Pinpoint the cell where the given text exists, returning its (x, y) midpoint coordinate. 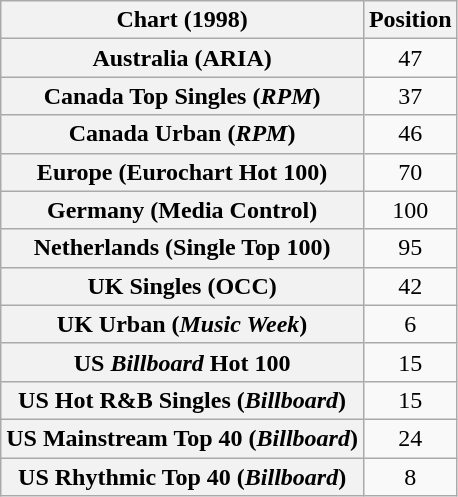
US Billboard Hot 100 (182, 362)
Canada Urban (RPM) (182, 134)
37 (410, 96)
8 (410, 477)
Europe (Eurochart Hot 100) (182, 172)
70 (410, 172)
Australia (ARIA) (182, 58)
42 (410, 286)
US Hot R&B Singles (Billboard) (182, 400)
Germany (Media Control) (182, 210)
100 (410, 210)
Position (410, 20)
UK Singles (OCC) (182, 286)
24 (410, 438)
UK Urban (Music Week) (182, 324)
Netherlands (Single Top 100) (182, 248)
6 (410, 324)
95 (410, 248)
US Rhythmic Top 40 (Billboard) (182, 477)
US Mainstream Top 40 (Billboard) (182, 438)
47 (410, 58)
46 (410, 134)
Chart (1998) (182, 20)
Canada Top Singles (RPM) (182, 96)
